Search for the cell housing the specified text and yield its (X, Y) center coordinate. 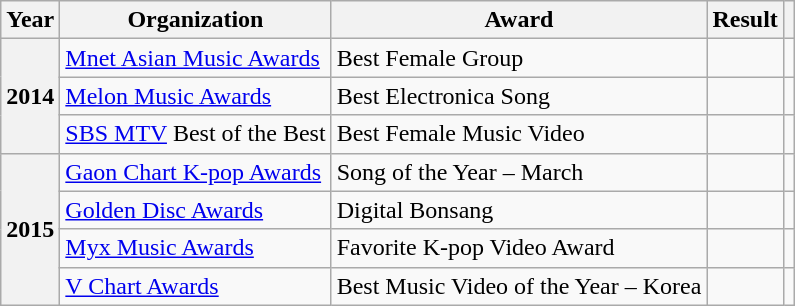
Best Electronica Song (519, 96)
Best Music Video of the Year – Korea (519, 286)
Award (519, 20)
Melon Music Awards (196, 96)
Best Female Group (519, 58)
Mnet Asian Music Awards (196, 58)
SBS MTV Best of the Best (196, 134)
V Chart Awards (196, 286)
Year (30, 20)
Gaon Chart K-pop Awards (196, 172)
2014 (30, 96)
Favorite K-pop Video Award (519, 248)
Best Female Music Video (519, 134)
Golden Disc Awards (196, 210)
2015 (30, 229)
Result (745, 20)
Digital Bonsang (519, 210)
Song of the Year – March (519, 172)
Myx Music Awards (196, 248)
Organization (196, 20)
